Output the [x, y] coordinate of the center of the cell containing the given text.  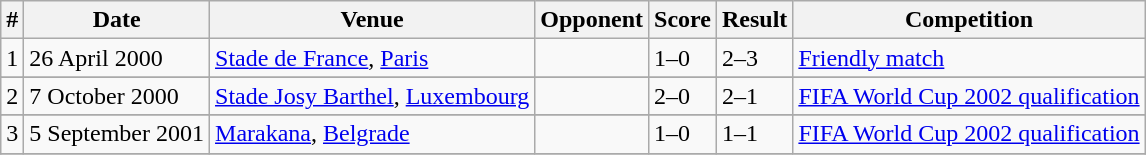
Friendly match [969, 58]
26 April 2000 [117, 58]
2–1 [754, 96]
# [12, 20]
2–0 [683, 96]
3 [12, 134]
5 September 2001 [117, 134]
7 October 2000 [117, 96]
Competition [969, 20]
Venue [372, 20]
Stade Josy Barthel, Luxembourg [372, 96]
Score [683, 20]
Opponent [592, 20]
1–1 [754, 134]
1 [12, 58]
2–3 [754, 58]
Marakana, Belgrade [372, 134]
Stade de France, Paris [372, 58]
Date [117, 20]
Result [754, 20]
2 [12, 96]
